Output the [x, y] coordinate of the center of the cell containing the given text.  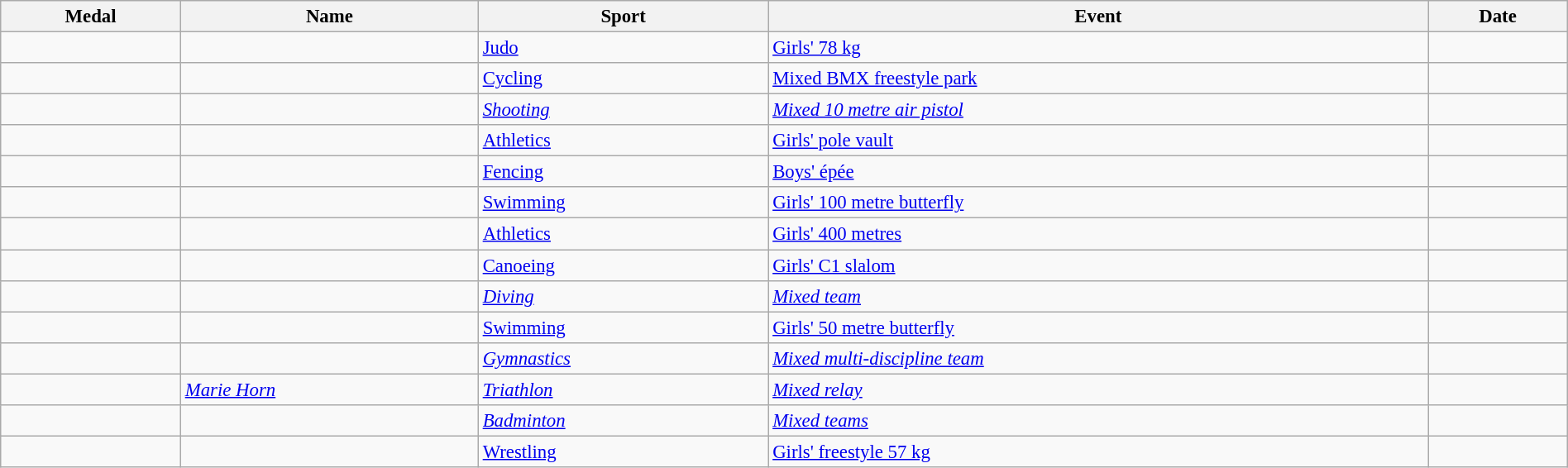
Marie Horn [329, 389]
Mixed relay [1098, 389]
Wrestling [623, 451]
Mixed 10 metre air pistol [1098, 110]
Cycling [623, 79]
Girls' 50 metre butterfly [1098, 327]
Mixed multi-discipline team [1098, 358]
Canoeing [623, 265]
Triathlon [623, 389]
Girls' 100 metre butterfly [1098, 203]
Gymnastics [623, 358]
Mixed teams [1098, 421]
Girls' 78 kg [1098, 48]
Sport [623, 17]
Judo [623, 48]
Girls' freestyle 57 kg [1098, 451]
Boys' épée [1098, 172]
Girls' 400 metres [1098, 234]
Shooting [623, 110]
Mixed team [1098, 296]
Name [329, 17]
Mixed BMX freestyle park [1098, 79]
Diving [623, 296]
Girls' C1 slalom [1098, 265]
Girls' pole vault [1098, 141]
Date [1498, 17]
Badminton [623, 421]
Medal [91, 17]
Event [1098, 17]
Fencing [623, 172]
